Identify which cell holds the provided text, then report its [X, Y] central coordinate. 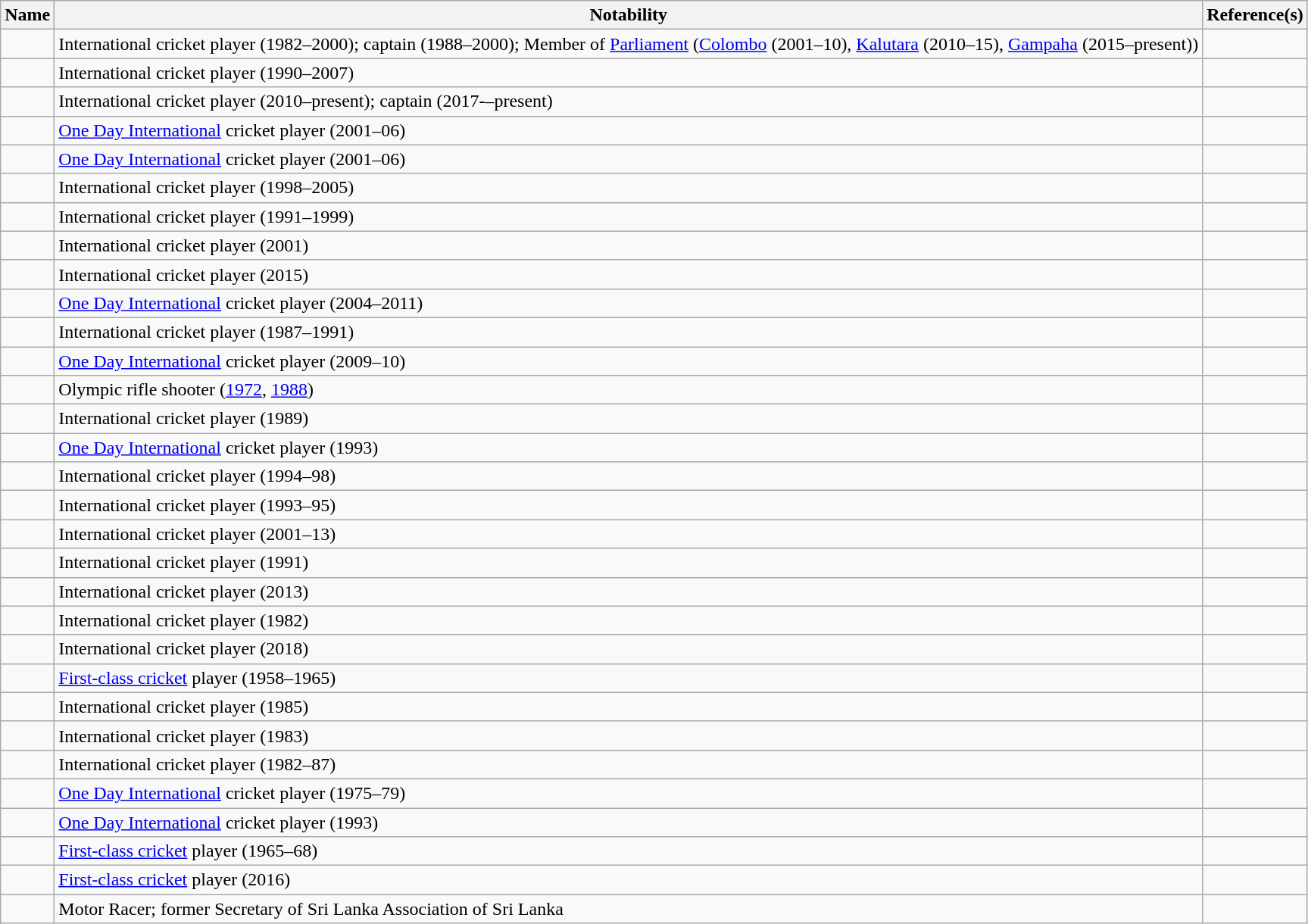
International cricket player (1982) [629, 620]
One Day International cricket player (2004–2011) [629, 303]
Olympic rifle shooter (1972, 1988) [629, 390]
One Day International cricket player (2009–10) [629, 361]
International cricket player (1982–2000); captain (1988–2000); Member of Parliament (Colombo (2001–10), Kalutara (2010–15), Gampaha (2015–present)) [629, 44]
International cricket player (2010–present); captain (2017-–present) [629, 101]
International cricket player (1990–2007) [629, 73]
International cricket player (1982–87) [629, 764]
International cricket player (1989) [629, 419]
International cricket player (2015) [629, 274]
International cricket player (2013) [629, 592]
Reference(s) [1256, 15]
International cricket player (1991–1999) [629, 217]
First-class cricket player (1965–68) [629, 851]
International cricket player (1993–95) [629, 505]
International cricket player (2001–13) [629, 534]
International cricket player (1994–98) [629, 476]
International cricket player (1987–1991) [629, 332]
International cricket player (1985) [629, 707]
Name [27, 15]
One Day International cricket player (1975–79) [629, 793]
Motor Racer; former Secretary of Sri Lanka Association of Sri Lanka [629, 909]
International cricket player (2001) [629, 245]
International cricket player (1983) [629, 735]
International cricket player (2018) [629, 649]
International cricket player (1991) [629, 563]
International cricket player (1998–2005) [629, 188]
Notability [629, 15]
First-class cricket player (2016) [629, 880]
First-class cricket player (1958–1965) [629, 678]
